Return [X, Y] of the center of cell containing provided text 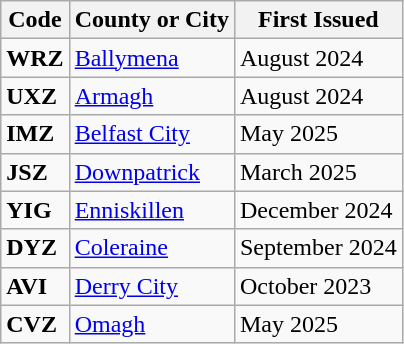
IMZ [35, 134]
County or City [152, 20]
First Issued [318, 20]
March 2025 [318, 172]
Enniskillen [152, 210]
Belfast City [152, 134]
October 2023 [318, 286]
Derry City [152, 286]
JSZ [35, 172]
Ballymena [152, 58]
DYZ [35, 248]
AVI [35, 286]
Downpatrick [152, 172]
WRZ [35, 58]
September 2024 [318, 248]
CVZ [35, 324]
Omagh [152, 324]
Coleraine [152, 248]
UXZ [35, 96]
YIG [35, 210]
December 2024 [318, 210]
Armagh [152, 96]
Code [35, 20]
